Return the [x, y] coordinate for the center point of the cell that contains the specified text.  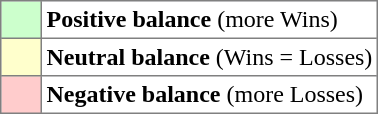
Positive balance (more Wins) [209, 20]
Negative balance (more Losses) [209, 95]
Neutral balance (Wins = Losses) [209, 57]
